Detect which cell encompasses the target text, then output its (x, y) center coordinate. 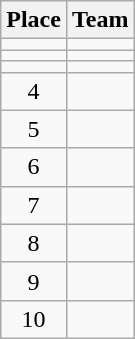
7 (34, 205)
Team (100, 20)
10 (34, 319)
4 (34, 91)
8 (34, 243)
5 (34, 129)
Place (34, 20)
9 (34, 281)
6 (34, 167)
